Output the (X, Y) coordinate of the center of the cell containing the given text.  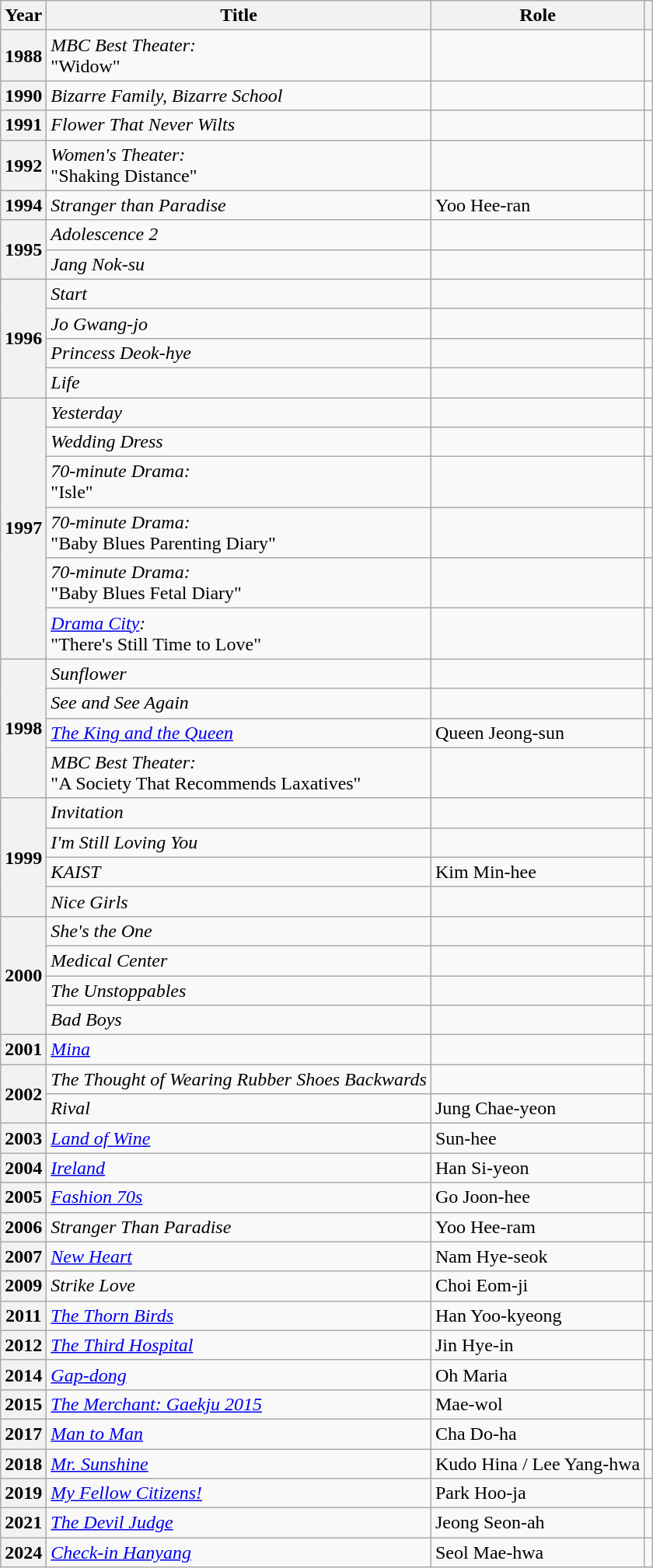
Yoo Hee-ran (537, 205)
70-minute Drama:"Isle" (239, 482)
The Unstoppables (239, 991)
The Thorn Birds (239, 1315)
Drama City:"There's Still Time to Love" (239, 634)
Han Si-yeon (537, 1168)
Kim Min-hee (537, 872)
1988 (23, 56)
MBC Best Theater:"A Society That Recommends Laxatives" (239, 772)
2001 (23, 1050)
Invitation (239, 813)
Man to Man (239, 1434)
Nice Girls (239, 901)
My Fellow Citizens! (239, 1493)
2011 (23, 1315)
Choi Eom-ji (537, 1286)
Han Yoo-kyeong (537, 1315)
Life (239, 382)
Mina (239, 1050)
Park Hoo-ja (537, 1493)
2003 (23, 1138)
Stranger Than Paradise (239, 1227)
Start (239, 294)
New Heart (239, 1256)
Women's Theater:"Shaking Distance" (239, 165)
Jo Gwang-jo (239, 323)
I'm Still Loving You (239, 842)
Jang Nok-su (239, 264)
Kudo Hina / Lee Yang-hwa (537, 1463)
Stranger than Paradise (239, 205)
The Third Hospital (239, 1345)
2015 (23, 1404)
2014 (23, 1375)
70-minute Drama:"Baby Blues Fetal Diary" (239, 583)
Flower That Never Wilts (239, 125)
She's the One (239, 931)
2017 (23, 1434)
1999 (23, 857)
1991 (23, 125)
Sun-hee (537, 1138)
Medical Center (239, 960)
MBC Best Theater:"Widow" (239, 56)
Princess Deok-hye (239, 353)
70-minute Drama:"Baby Blues Parenting Diary" (239, 533)
The Merchant: Gaekju 2015 (239, 1404)
1997 (23, 528)
2024 (23, 1552)
2018 (23, 1463)
Oh Maria (537, 1375)
1994 (23, 205)
2019 (23, 1493)
Year (23, 16)
Rival (239, 1109)
Mr. Sunshine (239, 1463)
Mae-wol (537, 1404)
2000 (23, 975)
Role (537, 16)
1992 (23, 165)
2002 (23, 1094)
Yoo Hee-ram (537, 1227)
KAIST (239, 872)
Jeong Seon-ah (537, 1523)
Jin Hye-in (537, 1345)
Nam Hye-seok (537, 1256)
Title (239, 16)
Seol Mae-hwa (537, 1552)
Cha Do-ha (537, 1434)
The Thought of Wearing Rubber Shoes Backwards (239, 1079)
1998 (23, 729)
Go Joon-hee (537, 1197)
Yesterday (239, 413)
1996 (23, 338)
1990 (23, 96)
Fashion 70s (239, 1197)
2004 (23, 1168)
2021 (23, 1523)
See and See Again (239, 703)
Land of Wine (239, 1138)
Check-in Hanyang (239, 1552)
Bad Boys (239, 1020)
Jung Chae-yeon (537, 1109)
1995 (23, 249)
Gap-dong (239, 1375)
2007 (23, 1256)
Strike Love (239, 1286)
Bizarre Family, Bizarre School (239, 96)
2012 (23, 1345)
2006 (23, 1227)
2005 (23, 1197)
2009 (23, 1286)
Adolescence 2 (239, 235)
The Devil Judge (239, 1523)
Sunflower (239, 674)
The King and the Queen (239, 733)
Wedding Dress (239, 442)
Ireland (239, 1168)
Queen Jeong-sun (537, 733)
